From the cell containing the given text, extract its center point as (X, Y) coordinate. 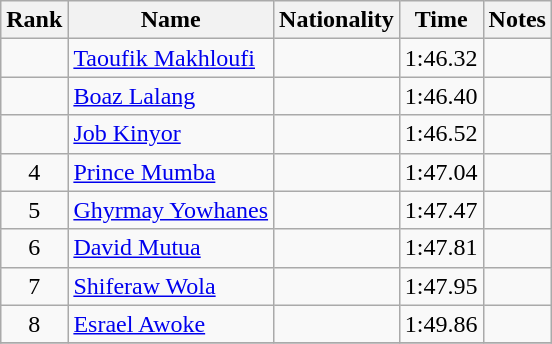
Ghyrmay Yowhanes (171, 210)
Nationality (337, 20)
1:47.95 (441, 286)
Boaz Lalang (171, 96)
4 (34, 172)
Job Kinyor (171, 134)
Prince Mumba (171, 172)
Shiferaw Wola (171, 286)
Name (171, 20)
David Mutua (171, 248)
Time (441, 20)
1:49.86 (441, 324)
Esrael Awoke (171, 324)
7 (34, 286)
Notes (517, 20)
8 (34, 324)
1:46.40 (441, 96)
5 (34, 210)
1:46.52 (441, 134)
1:46.32 (441, 58)
1:47.47 (441, 210)
Taoufik Makhloufi (171, 58)
Rank (34, 20)
1:47.04 (441, 172)
1:47.81 (441, 248)
6 (34, 248)
